Provide the (X, Y) coordinate of the cell's center where the given text is located.  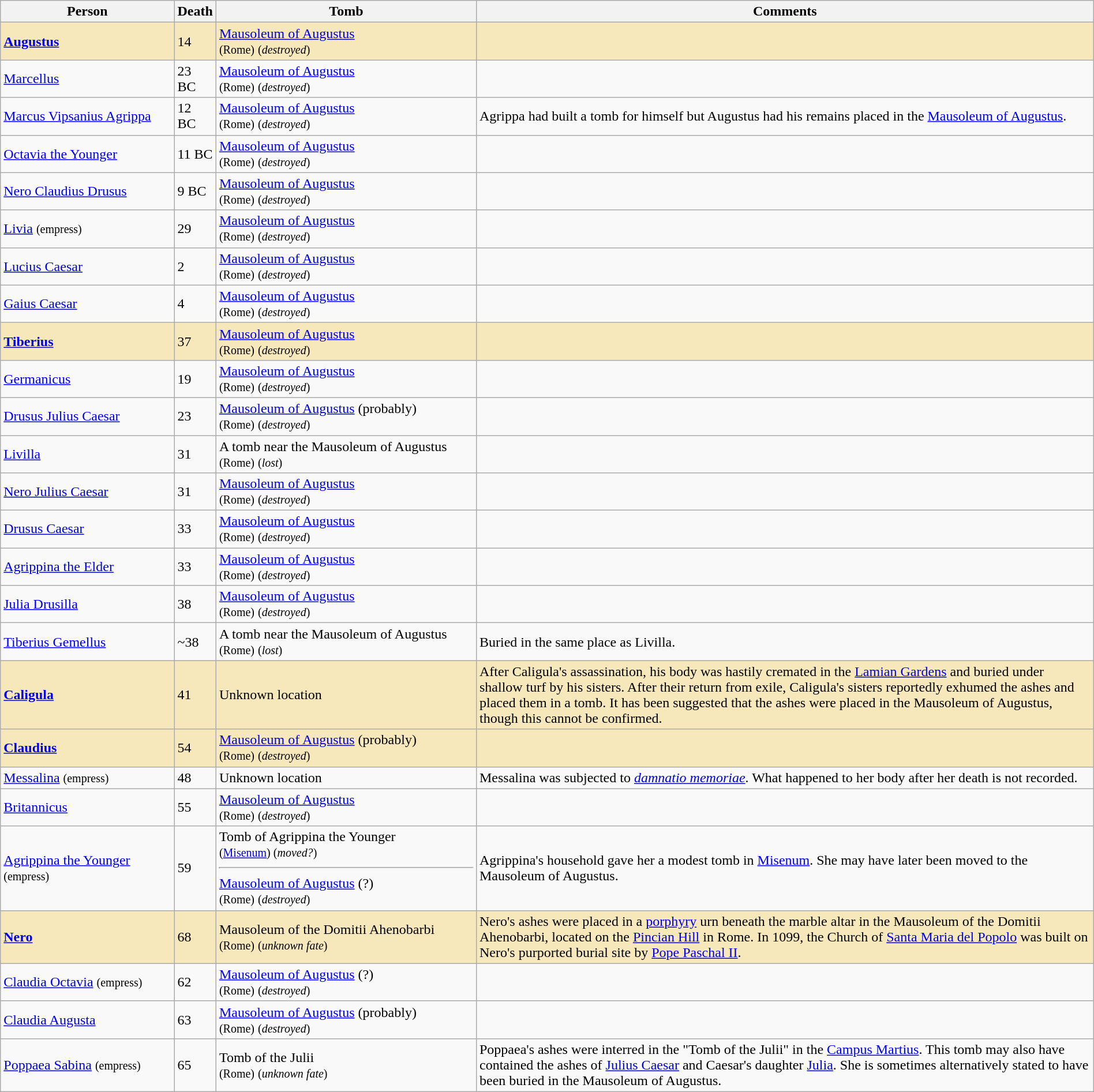
Mausoleum of Augustus (?)(Rome) (destroyed) (346, 982)
Gaius Caesar (88, 303)
54 (195, 748)
41 (195, 695)
Tomb of the Julii(Rome) (unknown fate) (346, 1065)
63 (195, 1020)
Augustus (88, 42)
Tiberius Gemellus (88, 641)
Tomb (346, 12)
Marcus Vipsanius Agrippa (88, 117)
Agrippina's household gave her a modest tomb in Misenum. She may have later been moved to the Mausoleum of Augustus. (785, 868)
29 (195, 228)
Messalina (empress) (88, 778)
Buried in the same place as Livilla. (785, 641)
Livia (empress) (88, 228)
23 (195, 416)
Drusus Julius Caesar (88, 416)
Livilla (88, 453)
Mausoleum of the Domitii Ahenobarbi(Rome) (unknown fate) (346, 937)
12 BC (195, 117)
55 (195, 808)
Claudius (88, 748)
Germanicus (88, 378)
65 (195, 1065)
Julia Drusilla (88, 605)
Agrippina the Elder (88, 566)
Claudia Octavia (empress) (88, 982)
62 (195, 982)
Messalina was subjected to damnatio memoriae. What happened to her body after her death is not recorded. (785, 778)
Agrippa had built a tomb for himself but Augustus had his remains placed in the Mausoleum of Augustus. (785, 117)
9 BC (195, 192)
Octavia the Younger (88, 153)
2 (195, 267)
4 (195, 303)
68 (195, 937)
Poppaea Sabina (empress) (88, 1065)
Nero Claudius Drusus (88, 192)
Caligula (88, 695)
Drusus Caesar (88, 530)
Claudia Augusta (88, 1020)
38 (195, 605)
19 (195, 378)
11 BC (195, 153)
48 (195, 778)
Marcellus (88, 78)
Death (195, 12)
14 (195, 42)
Person (88, 12)
59 (195, 868)
37 (195, 342)
Nero Julius Caesar (88, 491)
23 BC (195, 78)
Agrippina the Younger (empress) (88, 868)
Comments (785, 12)
Britannicus (88, 808)
Tiberius (88, 342)
Tomb of Agrippina the Younger(Misenum) (moved?)Mausoleum of Augustus (?)(Rome) (destroyed) (346, 868)
~38 (195, 641)
Lucius Caesar (88, 267)
Nero (88, 937)
